Provide the [X, Y] coordinate of the cell's center where the given text is located.  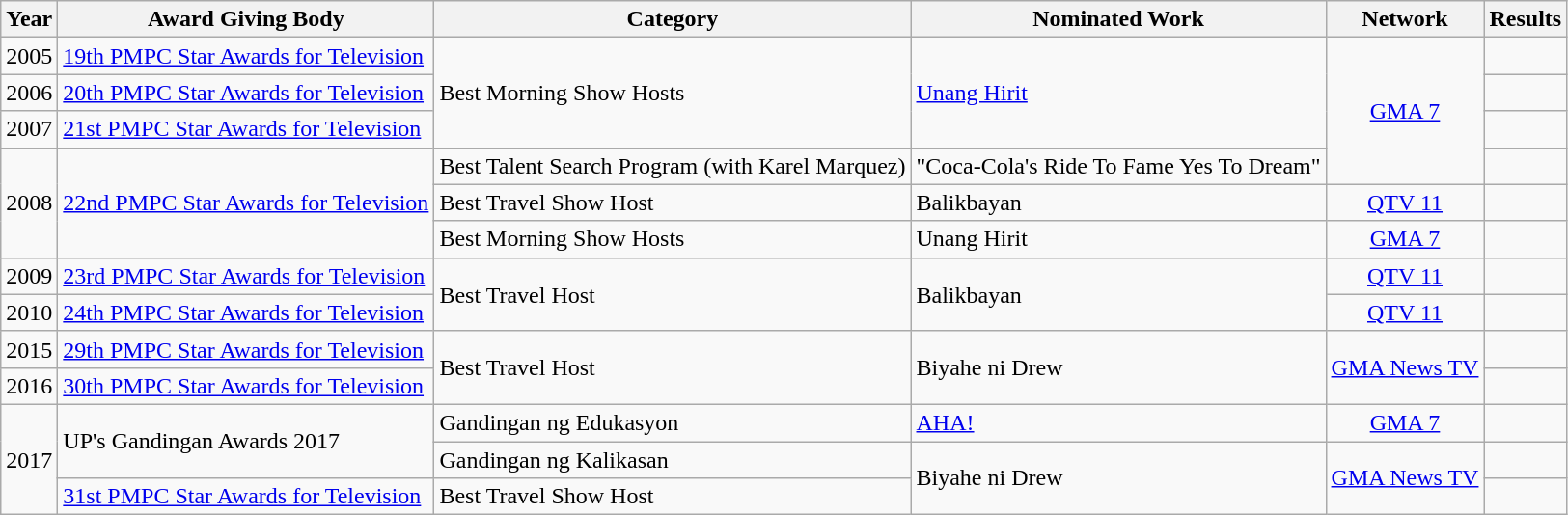
30th PMPC Star Awards for Television [246, 386]
21st PMPC Star Awards for Television [246, 129]
Network [1405, 19]
Category [673, 19]
22nd PMPC Star Awards for Television [246, 203]
Year [29, 19]
2005 [29, 56]
23rd PMPC Star Awards for Television [246, 276]
Gandingan ng Kalikasan [673, 460]
2009 [29, 276]
Award Giving Body [246, 19]
20th PMPC Star Awards for Television [246, 93]
2008 [29, 203]
AHA! [1118, 422]
2015 [29, 349]
Results [1526, 19]
"Coca-Cola's Ride To Fame Yes To Dream" [1118, 166]
2010 [29, 312]
19th PMPC Star Awards for Television [246, 56]
29th PMPC Star Awards for Television [246, 349]
31st PMPC Star Awards for Television [246, 497]
2007 [29, 129]
Gandingan ng Edukasyon [673, 422]
Best Talent Search Program (with Karel Marquez) [673, 166]
UP's Gandingan Awards 2017 [246, 441]
24th PMPC Star Awards for Television [246, 312]
2017 [29, 459]
Nominated Work [1118, 19]
2016 [29, 386]
2006 [29, 93]
